Extract the (X, Y) coordinate from the center of the cell holding the provided text.  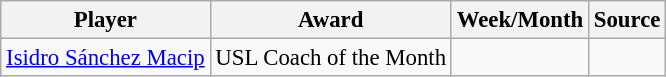
USL Coach of the Month (330, 58)
Player (106, 20)
Award (330, 20)
Isidro Sánchez Macip (106, 58)
Source (628, 20)
Week/Month (520, 20)
